Output the [X, Y] coordinate of the center of the cell containing the given text.  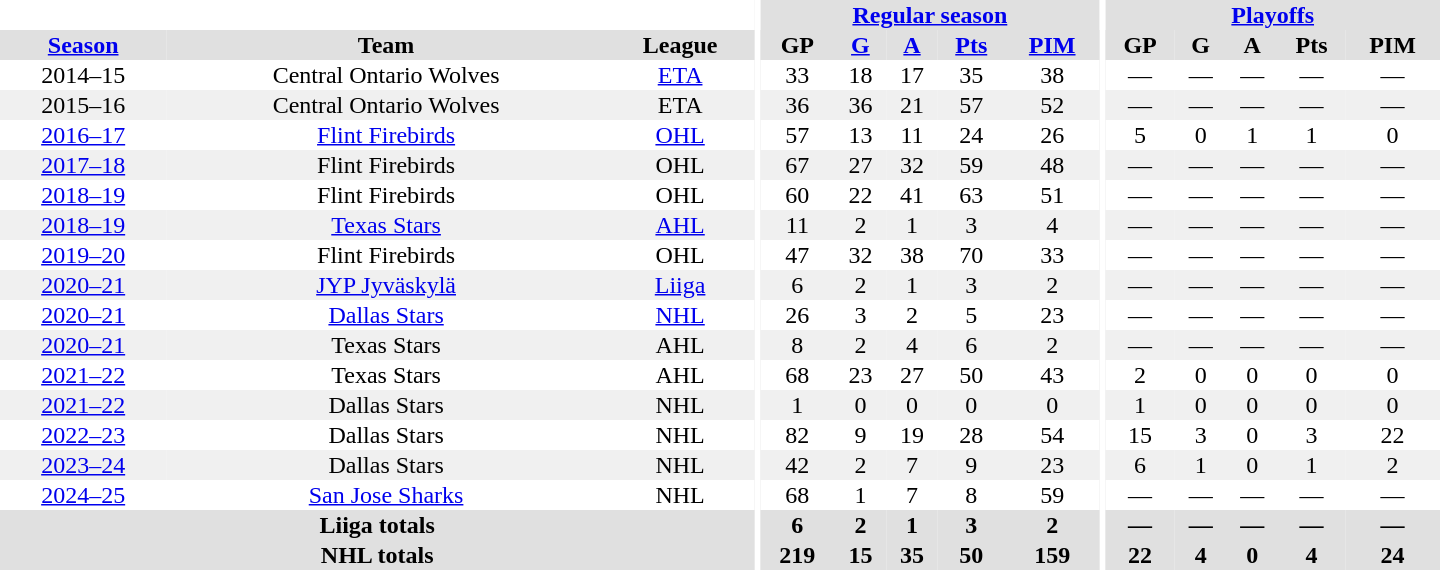
42 [798, 465]
28 [972, 435]
54 [1052, 435]
70 [972, 255]
52 [1052, 105]
60 [798, 195]
San Jose Sharks [386, 495]
67 [798, 165]
48 [1052, 165]
Team [386, 45]
2017–18 [83, 165]
41 [912, 195]
2024–25 [83, 495]
82 [798, 435]
Liiga totals [377, 525]
13 [861, 135]
17 [912, 75]
159 [1052, 555]
JYP Jyväskylä [386, 285]
Liiga [680, 285]
21 [912, 105]
2016–17 [83, 135]
63 [972, 195]
219 [798, 555]
19 [912, 435]
Regular season [930, 15]
51 [1052, 195]
2022–23 [83, 435]
47 [798, 255]
League [680, 45]
2023–24 [83, 465]
2015–16 [83, 105]
Season [83, 45]
2014–15 [83, 75]
18 [861, 75]
Playoffs [1272, 15]
NHL totals [377, 555]
43 [1052, 375]
2019–20 [83, 255]
